Provide the [x, y] coordinate of the cell's center where the given text is located.  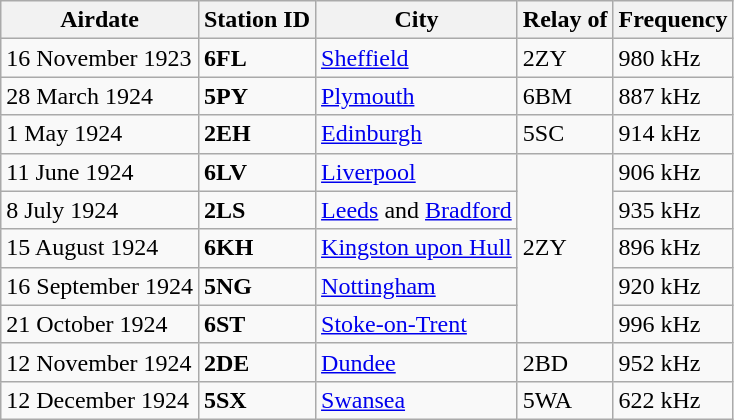
12 November 1924 [100, 362]
Liverpool [417, 172]
Frequency [673, 20]
16 November 1923 [100, 58]
Leeds and Bradford [417, 210]
6KH [256, 248]
887 kHz [673, 96]
City [417, 20]
952 kHz [673, 362]
5NG [256, 286]
2DE [256, 362]
Swansea [417, 400]
11 June 1924 [100, 172]
6FL [256, 58]
16 September 1924 [100, 286]
5WA [565, 400]
Nottingham [417, 286]
980 kHz [673, 58]
6LV [256, 172]
5PY [256, 96]
2EH [256, 134]
5SC [565, 134]
906 kHz [673, 172]
896 kHz [673, 248]
920 kHz [673, 286]
12 December 1924 [100, 400]
Stoke-on-Trent [417, 324]
Dundee [417, 362]
2BD [565, 362]
1 May 1924 [100, 134]
5SX [256, 400]
622 kHz [673, 400]
914 kHz [673, 134]
21 October 1924 [100, 324]
15 August 1924 [100, 248]
Station ID [256, 20]
8 July 1924 [100, 210]
2LS [256, 210]
Kingston upon Hull [417, 248]
Relay of [565, 20]
Plymouth [417, 96]
Sheffield [417, 58]
6ST [256, 324]
Airdate [100, 20]
935 kHz [673, 210]
Edinburgh [417, 134]
28 March 1924 [100, 96]
6BM [565, 96]
996 kHz [673, 324]
